From the cell containing the given text, extract its center point as (X, Y) coordinate. 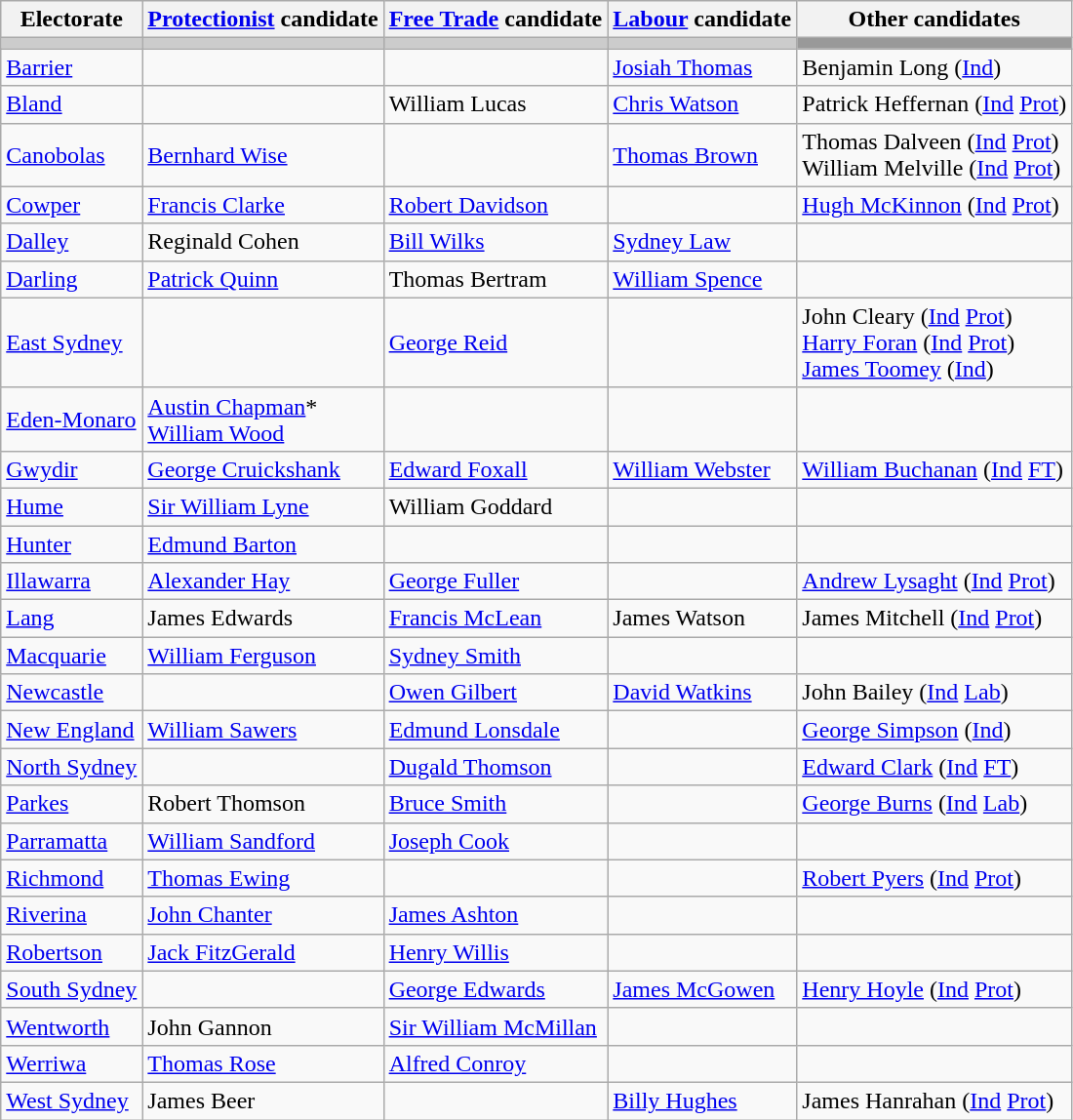
William Buchanan (Ind FT) (934, 469)
William Lucas (496, 104)
Bruce Smith (496, 804)
Free Trade candidate (496, 20)
William Goddard (496, 506)
James Edwards (263, 619)
Hunter (72, 543)
Robert Thomson (263, 804)
Henry Willis (496, 952)
Gwydir (72, 469)
Cowper (72, 205)
Thomas Ewing (263, 878)
Macquarie (72, 656)
Hugh McKinnon (Ind Prot) (934, 205)
James McGowen (702, 989)
George Simpson (Ind) (934, 730)
Dalley (72, 242)
Austin Chapman*William Wood (263, 420)
George Edwards (496, 989)
George Fuller (496, 581)
Canobolas (72, 154)
Bill Wilks (496, 242)
Patrick Quinn (263, 279)
New England (72, 730)
Edmund Lonsdale (496, 730)
South Sydney (72, 989)
James Ashton (496, 915)
Alfred Conroy (496, 1063)
Thomas Brown (702, 154)
Benjamin Long (Ind) (934, 67)
Edward Foxall (496, 469)
Richmond (72, 878)
Illawarra (72, 581)
William Sandford (263, 841)
Robertson (72, 952)
Owen Gilbert (496, 693)
Billy Hughes (702, 1100)
West Sydney (72, 1100)
Darling (72, 279)
Jack FitzGerald (263, 952)
Wentworth (72, 1026)
Bland (72, 104)
George Cruickshank (263, 469)
Thomas Rose (263, 1063)
Edmund Barton (263, 543)
East Sydney (72, 342)
Henry Hoyle (Ind Prot) (934, 989)
Lang (72, 619)
George Reid (496, 342)
Thomas Dalveen (Ind Prot)William Melville (Ind Prot) (934, 154)
Bernhard Wise (263, 154)
James Hanrahan (Ind Prot) (934, 1100)
Electorate (72, 20)
Josiah Thomas (702, 67)
James Mitchell (Ind Prot) (934, 619)
George Burns (Ind Lab) (934, 804)
Protectionist candidate (263, 20)
Reginald Cohen (263, 242)
Francis Clarke (263, 205)
Labour candidate (702, 20)
John Cleary (Ind Prot)Harry Foran (Ind Prot)James Toomey (Ind) (934, 342)
Sir William McMillan (496, 1026)
William Ferguson (263, 656)
John Gannon (263, 1026)
Hume (72, 506)
William Webster (702, 469)
Parramatta (72, 841)
Sydney Smith (496, 656)
Sydney Law (702, 242)
Eden-Monaro (72, 420)
Barrier (72, 67)
Parkes (72, 804)
David Watkins (702, 693)
Alexander Hay (263, 581)
James Watson (702, 619)
Robert Davidson (496, 205)
Riverina (72, 915)
Dugald Thomson (496, 767)
Robert Pyers (Ind Prot) (934, 878)
Newcastle (72, 693)
William Spence (702, 279)
James Beer (263, 1100)
Sir William Lyne (263, 506)
Andrew Lysaght (Ind Prot) (934, 581)
Other candidates (934, 20)
Joseph Cook (496, 841)
Chris Watson (702, 104)
Werriwa (72, 1063)
North Sydney (72, 767)
Francis McLean (496, 619)
Patrick Heffernan (Ind Prot) (934, 104)
Thomas Bertram (496, 279)
Edward Clark (Ind FT) (934, 767)
William Sawers (263, 730)
John Chanter (263, 915)
John Bailey (Ind Lab) (934, 693)
